Scan for the cell matching the given text and deliver its [X, Y] coordinate at center. 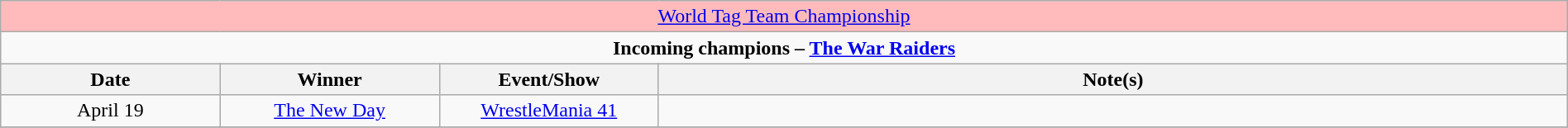
World Tag Team Championship [784, 17]
Incoming champions – The War Raiders [784, 48]
The New Day [329, 111]
April 19 [111, 111]
Event/Show [549, 79]
Note(s) [1113, 79]
WrestleMania 41 [549, 111]
Date [111, 79]
Winner [329, 79]
